Return [x, y] of the center of cell containing provided text 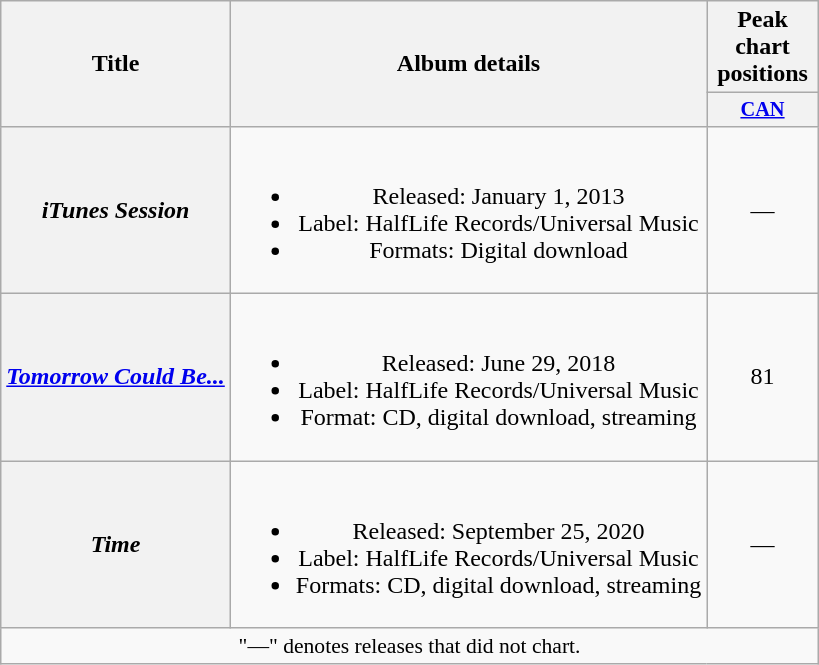
Tomorrow Could Be... [116, 378]
"—" denotes releases that did not chart. [410, 646]
Peak chart positions [763, 47]
CAN [763, 110]
iTunes Session [116, 210]
Time [116, 544]
Released: June 29, 2018Label: HalfLife Records/Universal MusicFormat: CD, digital download, streaming [468, 378]
Title [116, 64]
Album details [468, 64]
81 [763, 378]
Released: January 1, 2013Label: HalfLife Records/Universal MusicFormats: Digital download [468, 210]
Released: September 25, 2020Label: HalfLife Records/Universal MusicFormats: CD, digital download, streaming [468, 544]
